Capture the cell that displays the provided text and extract its (x, y) central coordinate. 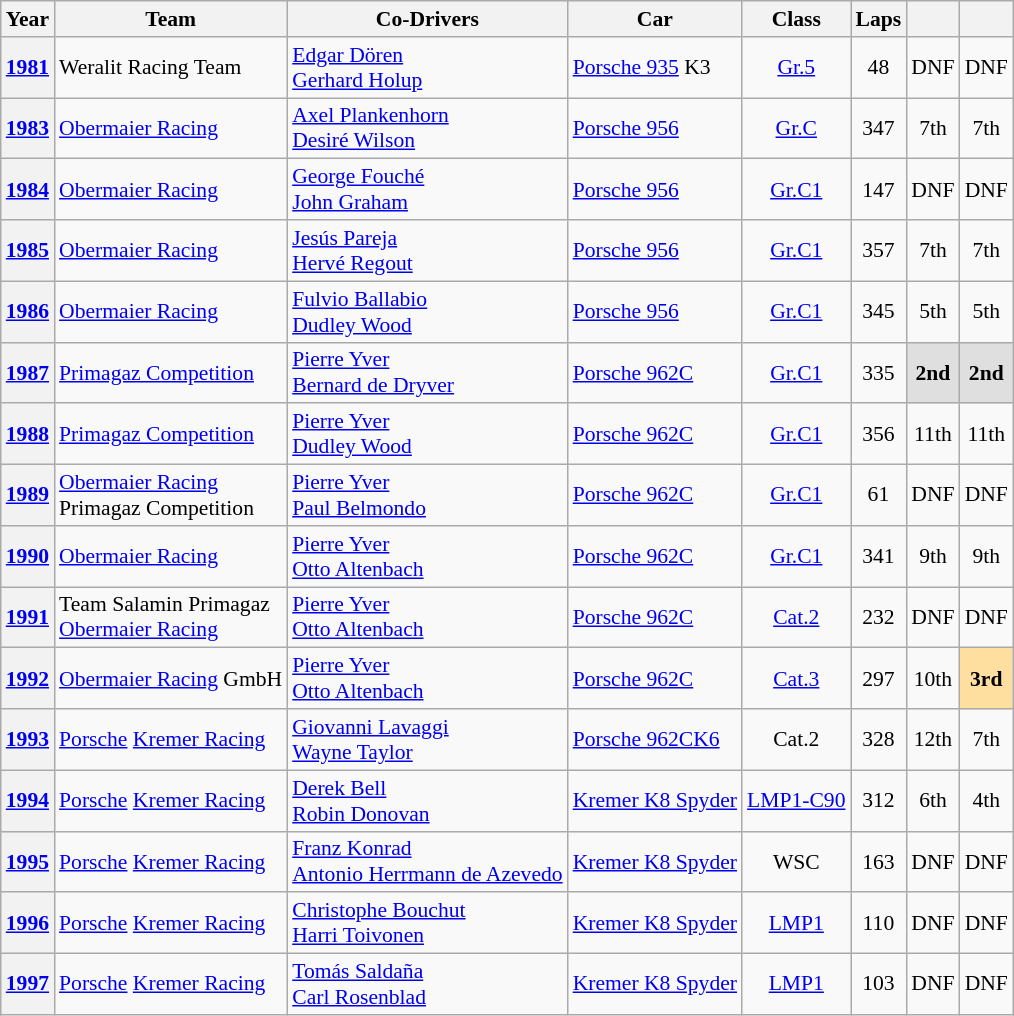
1984 (28, 190)
Pierre Yver Dudley Wood (427, 434)
312 (879, 800)
Giovanni Lavaggi Wayne Taylor (427, 740)
1991 (28, 618)
Porsche 962CK6 (655, 740)
341 (879, 556)
Co-Drivers (427, 19)
1996 (28, 924)
1986 (28, 312)
Jesús Pareja Hervé Regout (427, 250)
48 (879, 68)
1993 (28, 740)
Cat.3 (796, 678)
Tomás Saldaña Carl Rosenblad (427, 984)
Obermaier Racing GmbH (170, 678)
Franz Konrad Antonio Herrmann de Azevedo (427, 862)
LMP1-C90 (796, 800)
297 (879, 678)
335 (879, 372)
147 (879, 190)
357 (879, 250)
6th (932, 800)
Fulvio Ballabio Dudley Wood (427, 312)
Pierre Yver Paul Belmondo (427, 496)
1995 (28, 862)
Laps (879, 19)
232 (879, 618)
Gr.C (796, 128)
Class (796, 19)
163 (879, 862)
Year (28, 19)
Gr.5 (796, 68)
347 (879, 128)
1997 (28, 984)
WSC (796, 862)
3rd (986, 678)
1985 (28, 250)
328 (879, 740)
Team Salamin Primagaz Obermaier Racing (170, 618)
1988 (28, 434)
Team (170, 19)
Porsche 935 K3 (655, 68)
1987 (28, 372)
1989 (28, 496)
1990 (28, 556)
George Fouché John Graham (427, 190)
Axel Plankenhorn Desiré Wilson (427, 128)
Edgar Dören Gerhard Holup (427, 68)
356 (879, 434)
1981 (28, 68)
10th (932, 678)
1992 (28, 678)
Weralit Racing Team (170, 68)
103 (879, 984)
1983 (28, 128)
Obermaier Racing Primagaz Competition (170, 496)
12th (932, 740)
110 (879, 924)
Pierre Yver Bernard de Dryver (427, 372)
345 (879, 312)
61 (879, 496)
1994 (28, 800)
Car (655, 19)
Derek Bell Robin Donovan (427, 800)
4th (986, 800)
Christophe Bouchut Harri Toivonen (427, 924)
